Identify which cell holds the provided text, then report its (X, Y) central coordinate. 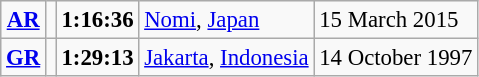
Nomi, Japan (226, 20)
GR (24, 58)
1:29:13 (98, 58)
14 October 1997 (396, 58)
Jakarta, Indonesia (226, 58)
1:16:36 (98, 20)
AR (24, 20)
15 March 2015 (396, 20)
